Return (x, y) of the center of cell containing provided text 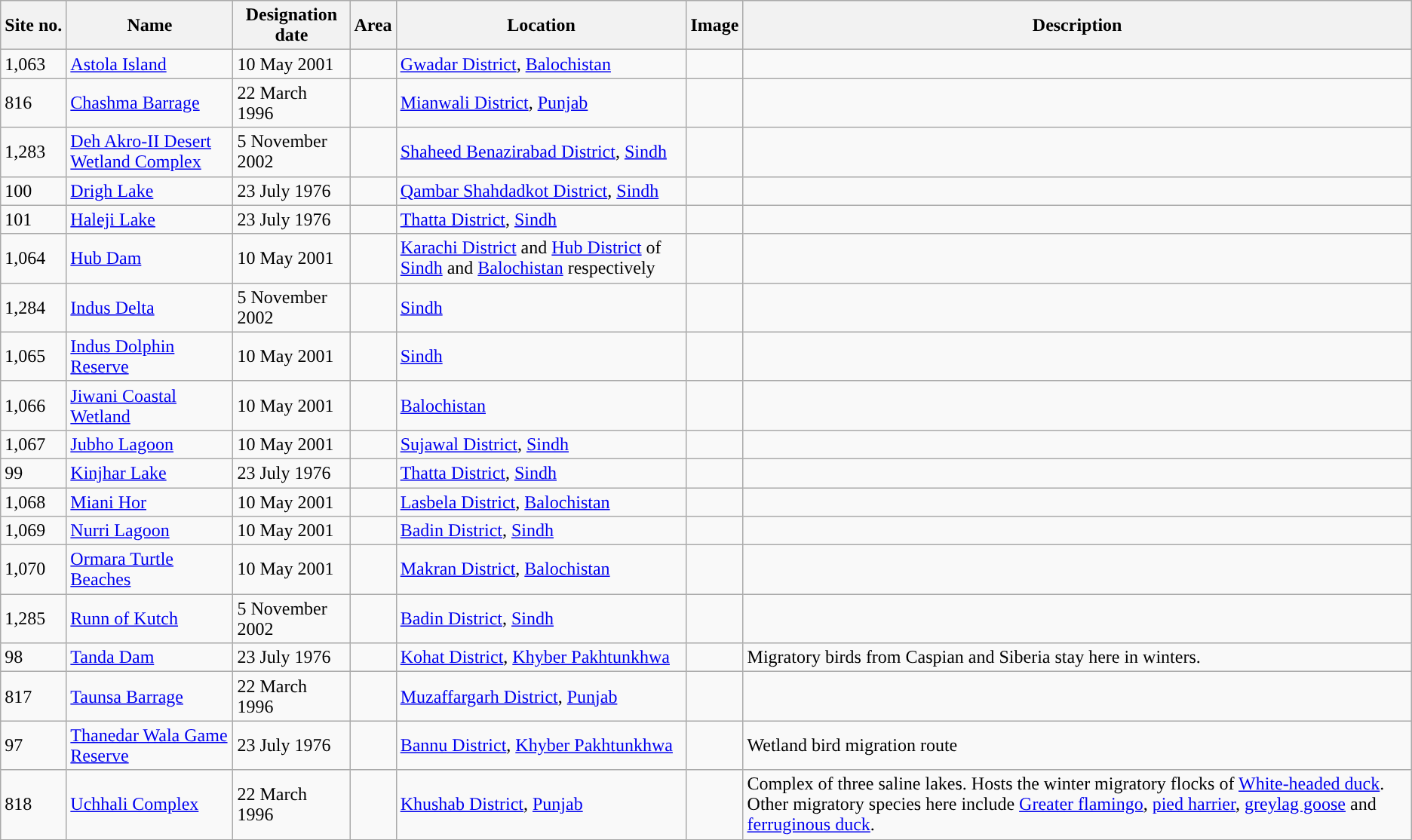
Shaheed Benazirabad District, Sindh (542, 152)
816 (33, 103)
Astola Island (149, 64)
Bannu District, Khyber Pakhtunkhwa (542, 745)
Uchhali Complex (149, 805)
Qambar Shahdadkot District, Sindh (542, 191)
Taunsa Barrage (149, 697)
Haleji Lake (149, 219)
Kohat District, Khyber Pakhtunkhwa (542, 658)
Hub Dam (149, 258)
Description (1077, 26)
Indus Dolphin Reserve (149, 356)
Karachi District and Hub District of Sindh and Balochistan respectively (542, 258)
Chashma Barrage (149, 103)
Thanedar Wala Game Reserve (149, 745)
Designation date (291, 26)
Ormara Turtle Beaches (149, 570)
1,284 (33, 308)
100 (33, 191)
Deh Akro-II Desert Wetland Complex (149, 152)
818 (33, 805)
1,070 (33, 570)
Lasbela District, Balochistan (542, 501)
1,067 (33, 444)
Muzaffargarh District, Punjab (542, 697)
Area (373, 26)
Nurri Lagoon (149, 531)
817 (33, 697)
1,068 (33, 501)
Indus Delta (149, 308)
Jubho Lagoon (149, 444)
Wetland bird migration route (1077, 745)
99 (33, 473)
1,065 (33, 356)
Location (542, 26)
Migratory birds from Caspian and Siberia stay here in winters. (1077, 658)
Balochistan (542, 406)
Makran District, Balochistan (542, 570)
Gwadar District, Balochistan (542, 64)
Mianwali District, Punjab (542, 103)
Tanda Dam (149, 658)
1,283 (33, 152)
Sujawal District, Sindh (542, 444)
1,064 (33, 258)
Khushab District, Punjab (542, 805)
Miani Hor (149, 501)
Site no. (33, 26)
Image (715, 26)
Drigh Lake (149, 191)
97 (33, 745)
101 (33, 219)
Name (149, 26)
Kinjhar Lake (149, 473)
1,063 (33, 64)
1,066 (33, 406)
Runn of Kutch (149, 618)
1,285 (33, 618)
98 (33, 658)
Jiwani Coastal Wetland (149, 406)
1,069 (33, 531)
